Capture the cell that displays the provided text and extract its [X, Y] central coordinate. 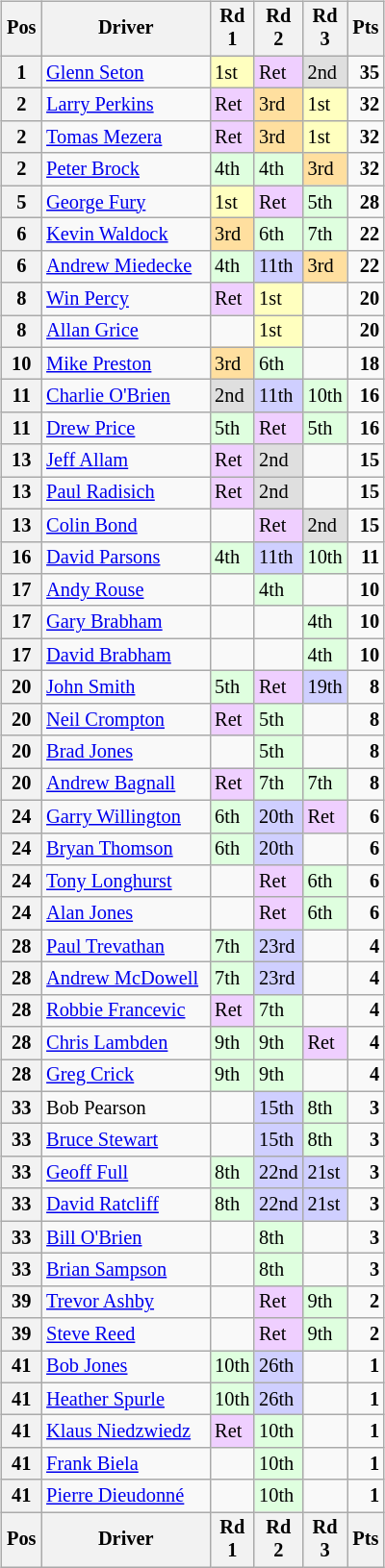
Larry Perkins [125, 105]
Klaus Niedzwiedz [125, 1431]
Bob Pearson [125, 1108]
Bill O'Brien [125, 1237]
Jeff Allam [125, 460]
Glenn Seton [125, 72]
Paul Radisich [125, 493]
David Ratcliff [125, 1205]
Robbie Francevic [125, 1010]
Bryan Thomson [125, 849]
David Brabham [125, 655]
Garry Willington [125, 816]
Andy Rouse [125, 590]
Win Percy [125, 299]
Brian Sampson [125, 1270]
Gary Brabham [125, 622]
Neil Crompton [125, 719]
Alan Jones [125, 913]
Trevor Ashby [125, 1302]
35 [366, 72]
Andrew McDowell [125, 979]
Frank Biela [125, 1464]
Pierre Dieudonné [125, 1496]
Andrew Miedecke [125, 266]
Steve Reed [125, 1334]
Peter Brock [125, 169]
Allan Grice [125, 332]
Tony Longhurst [125, 882]
Heather Spurle [125, 1399]
Drew Price [125, 429]
18 [366, 363]
Tomas Mezera [125, 137]
Mike Preston [125, 363]
Geoff Full [125, 1173]
Bob Jones [125, 1367]
Chris Lambden [125, 1043]
Bruce Stewart [125, 1140]
Paul Trevathan [125, 946]
19th [325, 687]
Kevin Waldock [125, 235]
Charlie O'Brien [125, 396]
Colin Bond [125, 525]
Andrew Bagnall [125, 784]
Greg Crick [125, 1076]
Brad Jones [125, 752]
John Smith [125, 687]
George Fury [125, 202]
5 [21, 202]
David Parsons [125, 558]
